Extract the [X, Y] coordinate from the center of the cell holding the provided text.  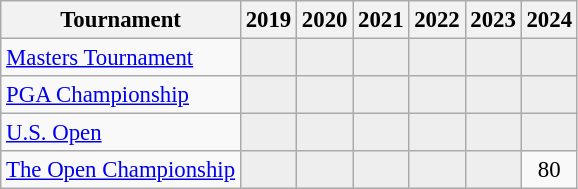
2024 [549, 20]
Masters Tournament [121, 58]
The Open Championship [121, 170]
2020 [325, 20]
2021 [381, 20]
2023 [493, 20]
PGA Championship [121, 95]
2022 [437, 20]
2019 [268, 20]
80 [549, 170]
U.S. Open [121, 133]
Tournament [121, 20]
